Return [x, y] of the center of cell containing provided text 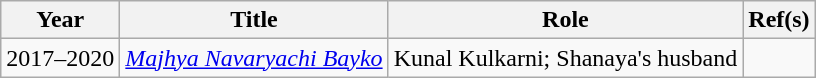
2017–2020 [60, 58]
Kunal Kulkarni; Shanaya's husband [566, 58]
Role [566, 20]
Title [254, 20]
Majhya Navaryachi Bayko [254, 58]
Ref(s) [779, 20]
Year [60, 20]
